Identify which cell holds the provided text, then report its [X, Y] central coordinate. 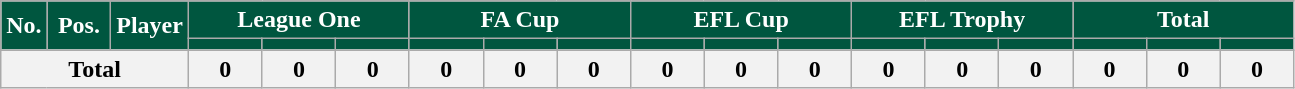
Player [150, 26]
Pos. [79, 26]
EFL Cup [742, 20]
No. [24, 26]
EFL Trophy [962, 20]
FA Cup [520, 20]
League One [298, 20]
